Detect which cell encompasses the target text, then output its (x, y) center coordinate. 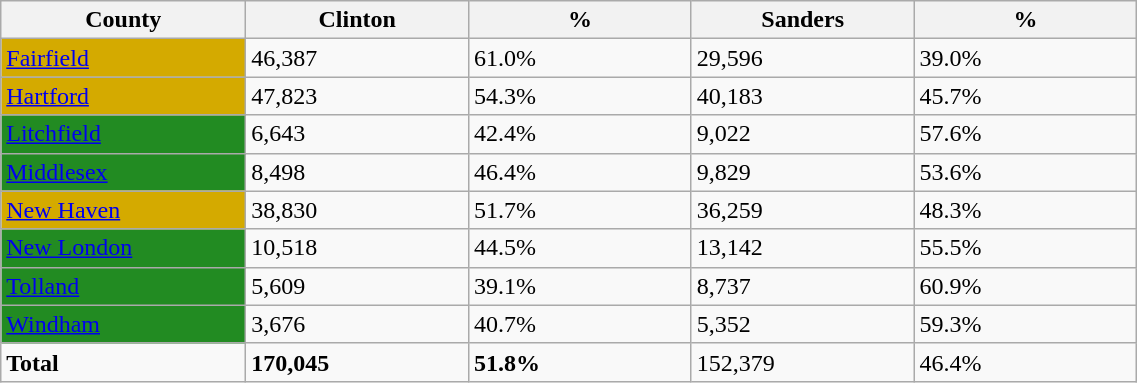
Windham (124, 324)
51.7% (580, 210)
Sanders (802, 20)
57.6% (1026, 134)
38,830 (358, 210)
9,022 (802, 134)
10,518 (358, 248)
Middlesex (124, 172)
42.4% (580, 134)
New London (124, 248)
6,643 (358, 134)
39.0% (1026, 58)
Total (124, 362)
48.3% (1026, 210)
36,259 (802, 210)
59.3% (1026, 324)
44.5% (580, 248)
New Haven (124, 210)
53.6% (1026, 172)
9,829 (802, 172)
152,379 (802, 362)
40.7% (580, 324)
8,498 (358, 172)
Tolland (124, 286)
61.0% (580, 58)
47,823 (358, 96)
39.1% (580, 286)
46,387 (358, 58)
Hartford (124, 96)
60.9% (1026, 286)
8,737 (802, 286)
51.8% (580, 362)
Litchfield (124, 134)
45.7% (1026, 96)
13,142 (802, 248)
Fairfield (124, 58)
170,045 (358, 362)
5,609 (358, 286)
54.3% (580, 96)
29,596 (802, 58)
40,183 (802, 96)
Clinton (358, 20)
County (124, 20)
5,352 (802, 324)
3,676 (358, 324)
55.5% (1026, 248)
